Provide the [x, y] coordinate of the cell's center where the given text is located.  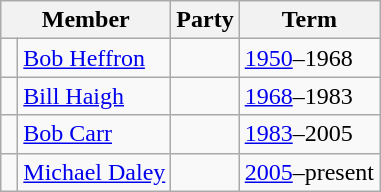
Party [205, 20]
2005–present [309, 172]
Bob Heffron [94, 58]
1968–1983 [309, 96]
Bob Carr [94, 134]
1950–1968 [309, 58]
Member [86, 20]
1983–2005 [309, 134]
Michael Daley [94, 172]
Term [309, 20]
Bill Haigh [94, 96]
